Capture the cell that displays the provided text and extract its [x, y] central coordinate. 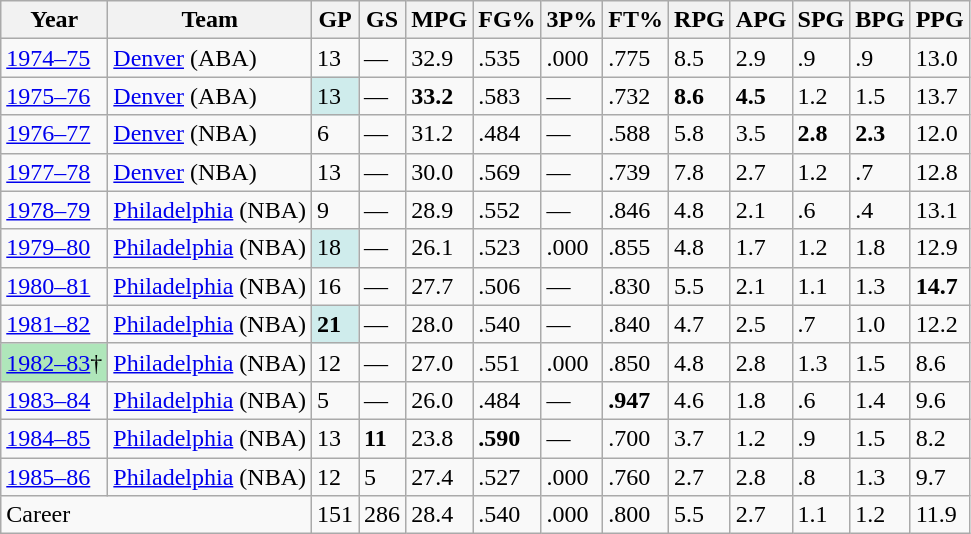
.846 [636, 210]
.527 [507, 477]
Team [210, 20]
8.2 [940, 438]
Year [54, 20]
2.9 [761, 58]
.800 [636, 515]
2.3 [880, 134]
1.0 [880, 324]
8.5 [700, 58]
MPG [440, 20]
31.2 [440, 134]
21 [336, 324]
13.7 [940, 96]
1974–75 [54, 58]
12.9 [940, 248]
11 [382, 438]
.569 [507, 172]
18 [336, 248]
PPG [940, 20]
3P% [572, 20]
.830 [636, 286]
12.2 [940, 324]
GP [336, 20]
7.8 [700, 172]
1985–86 [54, 477]
.8 [821, 477]
3.7 [700, 438]
1.7 [761, 248]
.947 [636, 400]
.590 [507, 438]
28.4 [440, 515]
13.1 [940, 210]
13.0 [940, 58]
4.7 [700, 324]
151 [336, 515]
1975–76 [54, 96]
SPG [821, 20]
3.5 [761, 134]
.775 [636, 58]
.4 [880, 210]
.535 [507, 58]
9.7 [940, 477]
27.0 [440, 362]
.855 [636, 248]
1.4 [880, 400]
26.0 [440, 400]
FG% [507, 20]
1981–82 [54, 324]
FT% [636, 20]
1977–78 [54, 172]
27.4 [440, 477]
4.6 [700, 400]
.583 [507, 96]
30.0 [440, 172]
.506 [507, 286]
28.9 [440, 210]
1983–84 [54, 400]
GS [382, 20]
23.8 [440, 438]
33.2 [440, 96]
.523 [507, 248]
32.9 [440, 58]
28.0 [440, 324]
4.5 [761, 96]
2.5 [761, 324]
286 [382, 515]
1984–85 [54, 438]
.739 [636, 172]
1980–81 [54, 286]
5.8 [700, 134]
1982–83† [54, 362]
.840 [636, 324]
26.1 [440, 248]
RPG [700, 20]
.732 [636, 96]
BPG [880, 20]
12.8 [940, 172]
.850 [636, 362]
9.6 [940, 400]
.760 [636, 477]
9 [336, 210]
.588 [636, 134]
1978–79 [54, 210]
1979–80 [54, 248]
.700 [636, 438]
11.9 [940, 515]
12.0 [940, 134]
.552 [507, 210]
.551 [507, 362]
16 [336, 286]
6 [336, 134]
14.7 [940, 286]
27.7 [440, 286]
Career [156, 515]
APG [761, 20]
1976–77 [54, 134]
